Identify which cell holds the provided text, then report its (x, y) central coordinate. 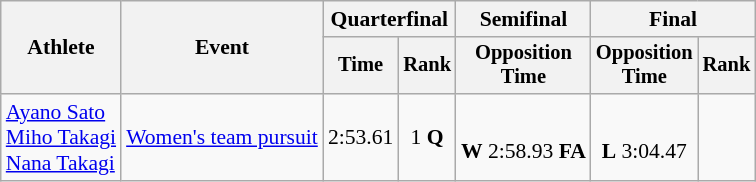
Final (673, 19)
L 3:04.47 (644, 138)
Women's team pursuit (222, 138)
Event (222, 48)
Time (360, 66)
Semifinal (524, 19)
Quarterfinal (390, 19)
W 2:58.93 FA (524, 138)
Ayano SatoMiho TakagiNana Takagi (61, 138)
2:53.61 (360, 138)
Athlete (61, 48)
1 Q (427, 138)
